Provide the [x, y] coordinate of the cell's center where the given text is located.  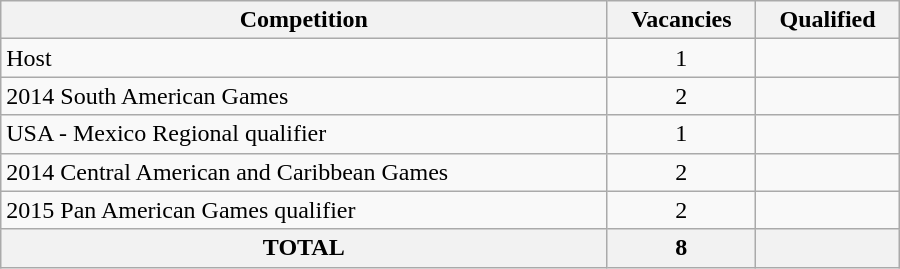
2015 Pan American Games qualifier [304, 210]
TOTAL [304, 248]
Qualified [828, 20]
Vacancies [682, 20]
8 [682, 248]
Host [304, 58]
Competition [304, 20]
2014 Central American and Caribbean Games [304, 172]
2014 South American Games [304, 96]
USA - Mexico Regional qualifier [304, 134]
